Identify which cell holds the provided text, then report its [x, y] central coordinate. 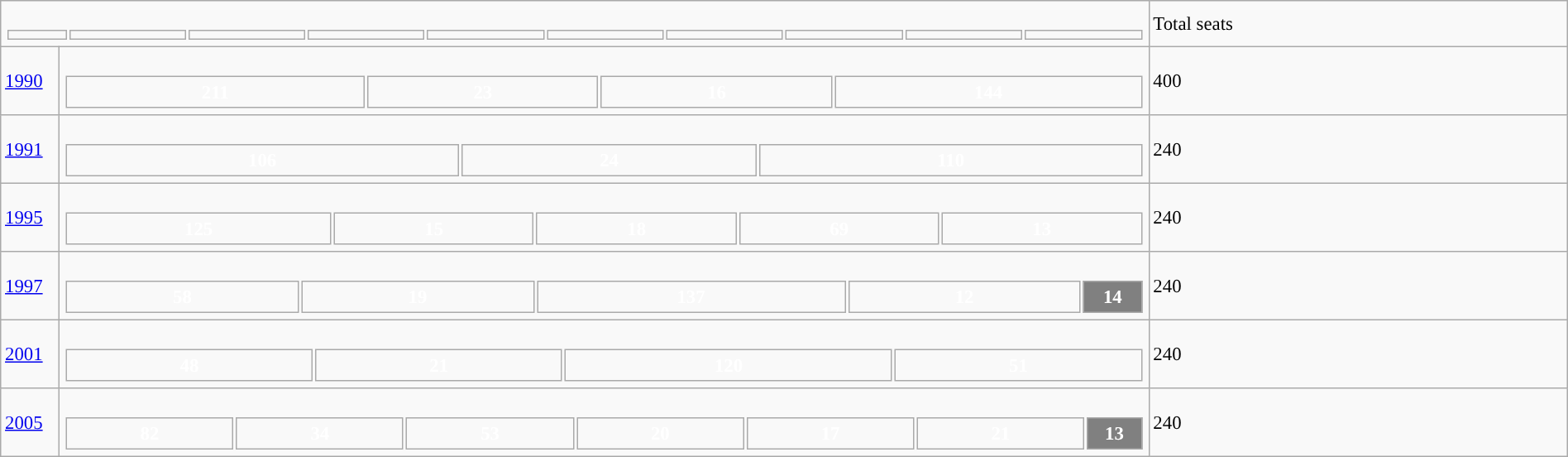
120 [729, 366]
137 [691, 296]
48 [190, 366]
1990 [30, 81]
Total seats [1358, 23]
144 [989, 91]
18 [637, 228]
125 15 18 69 13 [604, 217]
1995 [30, 217]
400 [1358, 81]
211 23 16 144 [604, 81]
12 [964, 296]
69 [839, 228]
53 [490, 434]
17 [830, 434]
106 [263, 161]
14 [1113, 296]
19 [418, 296]
58 19 137 12 14 [604, 286]
82 [151, 434]
110 [951, 161]
20 [660, 434]
2005 [30, 422]
82 34 53 20 17 21 13 [604, 422]
23 [483, 91]
1991 [30, 149]
15 [434, 228]
16 [717, 91]
106 24 110 [604, 149]
58 [183, 296]
24 [610, 161]
34 [319, 434]
1997 [30, 286]
51 [1019, 366]
48 21 120 51 [604, 354]
125 [198, 228]
211 [215, 91]
2001 [30, 354]
